Identify which cell holds the provided text, then report its (x, y) central coordinate. 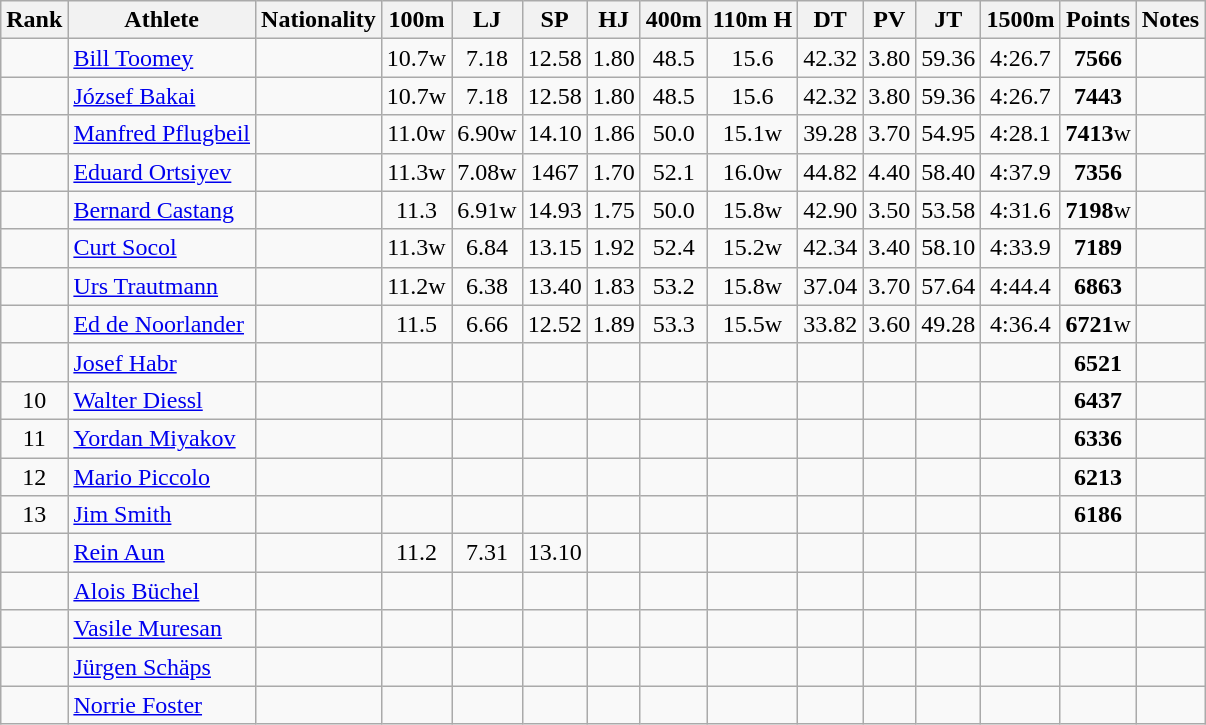
57.64 (948, 286)
6521 (1098, 362)
4:31.6 (1020, 210)
39.28 (830, 134)
6.84 (487, 248)
Nationality (319, 20)
15.5w (752, 324)
52.4 (674, 248)
42.90 (830, 210)
11 (34, 438)
37.04 (830, 286)
52.1 (674, 172)
Vasile Muresan (162, 629)
110m H (752, 20)
6336 (1098, 438)
Urs Trautmann (162, 286)
Walter Diessl (162, 400)
11.2 (416, 553)
13 (34, 515)
11.5 (416, 324)
53.2 (674, 286)
6.90w (487, 134)
Athlete (162, 20)
4:33.9 (1020, 248)
6213 (1098, 477)
6863 (1098, 286)
Rein Aun (162, 553)
Ed de Noorlander (162, 324)
12 (34, 477)
4:37.9 (1020, 172)
1.75 (614, 210)
DT (830, 20)
6.91w (487, 210)
13.40 (554, 286)
6.38 (487, 286)
42.34 (830, 248)
49.28 (948, 324)
3.50 (890, 210)
7.08w (487, 172)
4:28.1 (1020, 134)
7356 (1098, 172)
12.52 (554, 324)
Norrie Foster (162, 705)
7566 (1098, 58)
SP (554, 20)
100m (416, 20)
Jim Smith (162, 515)
Eduard Ortsiyev (162, 172)
1467 (554, 172)
LJ (487, 20)
3.60 (890, 324)
14.93 (554, 210)
HJ (614, 20)
Manfred Pflugbeil (162, 134)
58.10 (948, 248)
10 (34, 400)
1500m (1020, 20)
6.66 (487, 324)
11.2w (416, 286)
1.83 (614, 286)
16.0w (752, 172)
7443 (1098, 96)
Points (1098, 20)
13.15 (554, 248)
7.31 (487, 553)
6437 (1098, 400)
58.40 (948, 172)
33.82 (830, 324)
11.0w (416, 134)
Bernard Castang (162, 210)
6186 (1098, 515)
József Bakai (162, 96)
PV (890, 20)
Alois Büchel (162, 591)
14.10 (554, 134)
7413w (1098, 134)
53.3 (674, 324)
JT (948, 20)
7198w (1098, 210)
53.58 (948, 210)
Bill Toomey (162, 58)
400m (674, 20)
15.2w (752, 248)
Josef Habr (162, 362)
13.10 (554, 553)
15.1w (752, 134)
1.86 (614, 134)
3.40 (890, 248)
Jürgen Schäps (162, 667)
44.82 (830, 172)
4:44.4 (1020, 286)
11.3 (416, 210)
1.70 (614, 172)
7189 (1098, 248)
4.40 (890, 172)
Rank (34, 20)
4:36.4 (1020, 324)
6721w (1098, 324)
1.92 (614, 248)
Yordan Miyakov (162, 438)
1.89 (614, 324)
Curt Socol (162, 248)
Mario Piccolo (162, 477)
54.95 (948, 134)
Notes (1170, 20)
